For the text-containing cell, return its midpoint in [x, y] coordinate format. 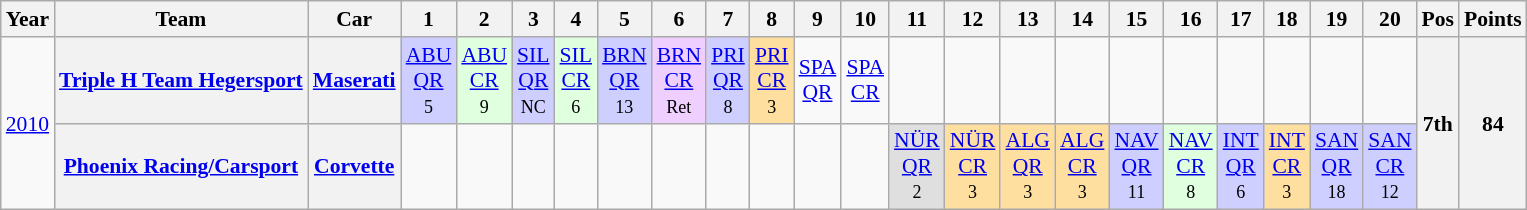
4 [576, 19]
9 [818, 19]
84 [1493, 124]
ALGCR3 [1082, 166]
NAVQR11 [1136, 166]
20 [1390, 19]
18 [1287, 19]
17 [1241, 19]
6 [680, 19]
14 [1082, 19]
15 [1136, 19]
16 [1191, 19]
SPACR [865, 80]
SANQR18 [1336, 166]
Corvette [354, 166]
NAVCR8 [1191, 166]
Triple H Team Hegersport [181, 80]
ABUCR9 [484, 80]
Team [181, 19]
INTQR6 [1241, 166]
7th [1438, 124]
Maserati [354, 80]
PRIQR8 [728, 80]
2 [484, 19]
ABUQR5 [429, 80]
5 [624, 19]
3 [534, 19]
Car [354, 19]
7 [728, 19]
8 [772, 19]
BRNCRRet [680, 80]
ALGQR3 [1027, 166]
19 [1336, 19]
SILCR6 [576, 80]
Phoenix Racing/Carsport [181, 166]
SPAQR [818, 80]
INTCR3 [1287, 166]
10 [865, 19]
Year [28, 19]
NÜRQR2 [917, 166]
BRNQR13 [624, 80]
Points [1493, 19]
11 [917, 19]
SANCR12 [1390, 166]
PRICR3 [772, 80]
Pos [1438, 19]
12 [973, 19]
1 [429, 19]
2010 [28, 124]
NÜRCR3 [973, 166]
13 [1027, 19]
SILQRNC [534, 80]
